From the cell containing the given text, extract its center point as [X, Y] coordinate. 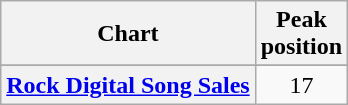
Rock Digital Song Sales [128, 85]
Peakposition [301, 34]
Chart [128, 34]
17 [301, 85]
